Output the [X, Y] coordinate of the center of the cell containing the given text.  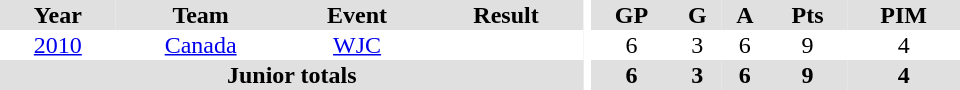
G [698, 15]
Year [58, 15]
PIM [904, 15]
WJC [358, 45]
GP [631, 15]
A [745, 15]
Team [201, 15]
Canada [201, 45]
2010 [58, 45]
Junior totals [292, 75]
Pts [808, 15]
Result [506, 15]
Event [358, 15]
